Locate the cell with the specified text and output its [X, Y] center coordinate. 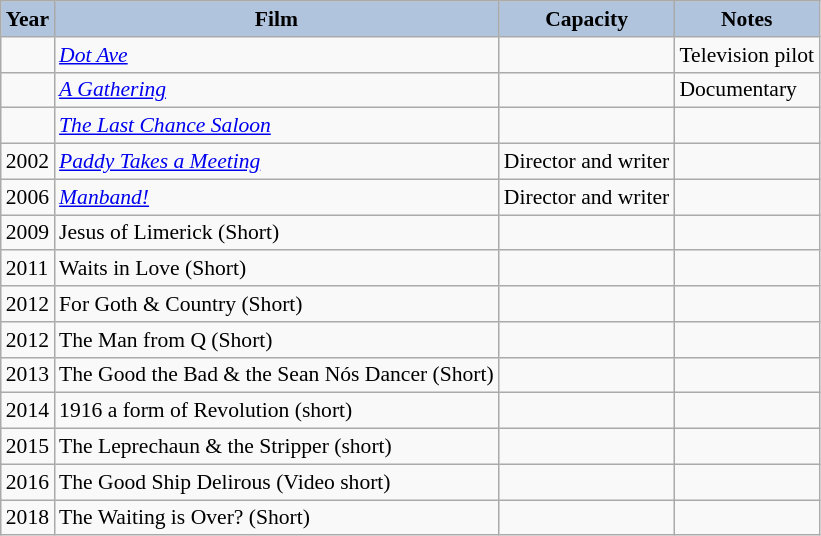
Jesus of Limerick (Short) [276, 233]
Year [28, 19]
Waits in Love (Short) [276, 269]
2009 [28, 233]
Television pilot [746, 55]
Documentary [746, 90]
The Good the Bad & the Sean Nós Dancer (Short) [276, 375]
2006 [28, 197]
For Goth & Country (Short) [276, 304]
The Waiting is Over? (Short) [276, 518]
The Last Chance Saloon [276, 126]
2002 [28, 162]
The Man from Q (Short) [276, 340]
Manband! [276, 197]
1916 a form of Revolution (short) [276, 411]
Capacity [587, 19]
2013 [28, 375]
Film [276, 19]
The Leprechaun & the Stripper (short) [276, 447]
Notes [746, 19]
Dot Ave [276, 55]
2011 [28, 269]
2014 [28, 411]
2018 [28, 518]
2015 [28, 447]
2016 [28, 482]
A Gathering [276, 90]
The Good Ship Delirous (Video short) [276, 482]
Paddy Takes a Meeting [276, 162]
